Identify which cell holds the provided text, then report its [X, Y] central coordinate. 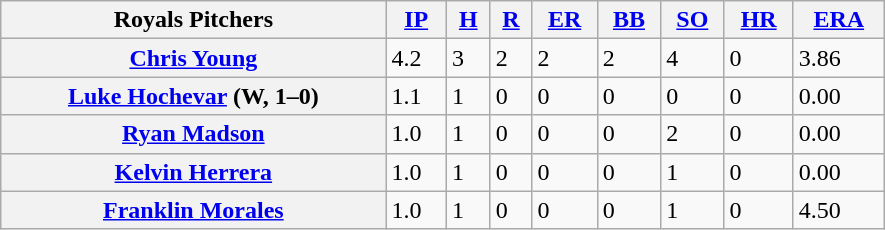
Chris Young [194, 58]
IP [416, 20]
4.2 [416, 58]
Luke Hochevar (W, 1–0) [194, 96]
Franklin Morales [194, 210]
4.50 [838, 210]
BB [628, 20]
Royals Pitchers [194, 20]
3.86 [838, 58]
H [468, 20]
ERA [838, 20]
Kelvin Herrera [194, 172]
HR [758, 20]
R [511, 20]
1.1 [416, 96]
ER [564, 20]
Ryan Madson [194, 134]
4 [692, 58]
SO [692, 20]
3 [468, 58]
